Return (x, y) of the center of cell containing provided text 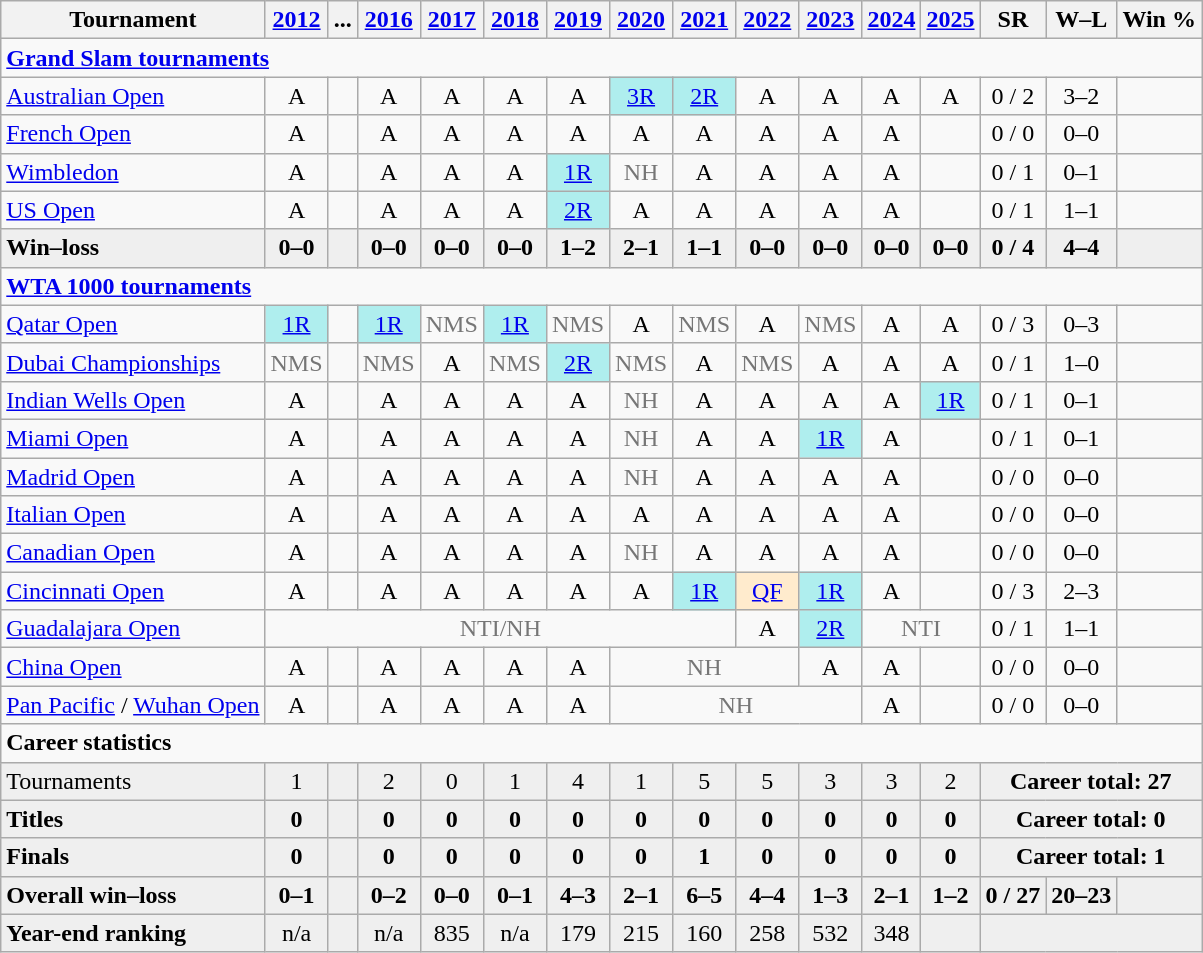
0 / 27 (1013, 895)
0–3 (1082, 324)
Titles (133, 819)
532 (830, 933)
Wimbledon (133, 172)
Grand Slam tournaments (602, 58)
2017 (452, 20)
1–3 (830, 895)
WTA 1000 tournaments (602, 286)
... (342, 20)
0 / 4 (1013, 248)
160 (704, 933)
2024 (892, 20)
3R (642, 96)
2021 (704, 20)
SR (1013, 20)
258 (768, 933)
2023 (830, 20)
Year-end ranking (133, 933)
Pan Pacific / Wuhan Open (133, 705)
Career statistics (602, 743)
835 (452, 933)
Career total: 1 (1090, 857)
2019 (578, 20)
3–2 (1082, 96)
Madrid Open (133, 477)
20–23 (1082, 895)
348 (892, 933)
2022 (768, 20)
Italian Open (133, 515)
2025 (950, 20)
0 / 2 (1013, 96)
Finals (133, 857)
Overall win–loss (133, 895)
4 (578, 781)
W–L (1082, 20)
Qatar Open (133, 324)
Tournaments (133, 781)
China Open (133, 667)
0–2 (388, 895)
QF (768, 591)
Cincinnati Open (133, 591)
Guadalajara Open (133, 629)
215 (642, 933)
179 (578, 933)
2–3 (1082, 591)
French Open (133, 134)
2012 (296, 20)
Win–loss (133, 248)
Win % (1160, 20)
Career total: 0 (1090, 819)
1–0 (1082, 362)
Indian Wells Open (133, 400)
Career total: 27 (1090, 781)
Dubai Championships (133, 362)
2020 (642, 20)
2018 (514, 20)
US Open (133, 210)
Australian Open (133, 96)
NTI/NH (500, 629)
4–3 (578, 895)
6–5 (704, 895)
Miami Open (133, 438)
Canadian Open (133, 553)
Tournament (133, 20)
2016 (388, 20)
NTI (921, 629)
